For the text-containing cell, return its midpoint in (x, y) coordinate format. 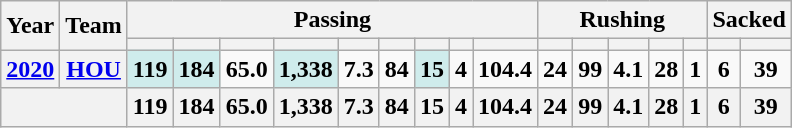
Sacked (749, 20)
Rushing (622, 20)
Year (30, 26)
Passing (332, 20)
2020 (30, 69)
Team (94, 26)
HOU (94, 69)
